From the cell containing the given text, extract its center point as (X, Y) coordinate. 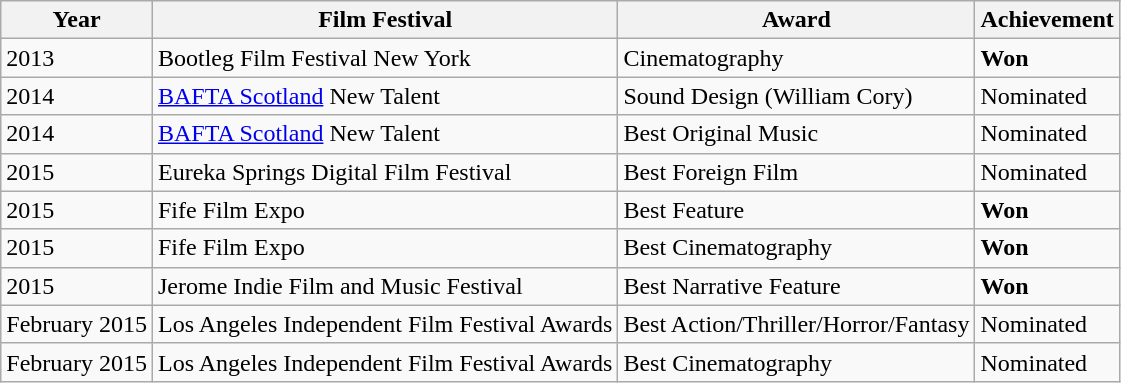
2013 (77, 58)
Best Original Music (796, 134)
Best Narrative Feature (796, 286)
Film Festival (384, 20)
Achievement (1047, 20)
Best Feature (796, 210)
Cinematography (796, 58)
Award (796, 20)
Best Action/Thriller/Horror/Fantasy (796, 324)
Year (77, 20)
Best Foreign Film (796, 172)
Sound Design (William Cory) (796, 96)
Bootleg Film Festival New York (384, 58)
Jerome Indie Film and Music Festival (384, 286)
Eureka Springs Digital Film Festival (384, 172)
